For the text-containing cell, return its midpoint in (x, y) coordinate format. 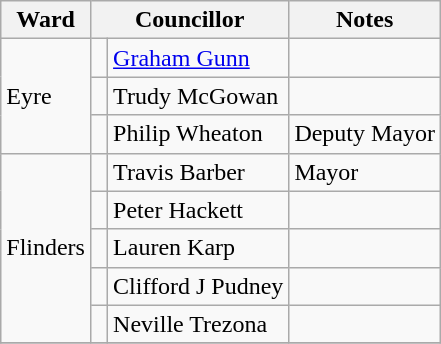
Philip Wheaton (198, 134)
Peter Hackett (198, 210)
Clifford J Pudney (198, 286)
Trudy McGowan (198, 96)
Flinders (46, 248)
Eyre (46, 96)
Mayor (365, 172)
Notes (365, 20)
Deputy Mayor (365, 134)
Travis Barber (198, 172)
Ward (46, 20)
Graham Gunn (198, 58)
Councillor (189, 20)
Neville Trezona (198, 324)
Lauren Karp (198, 248)
